Extract the [x, y] coordinate from the center of the cell holding the provided text.  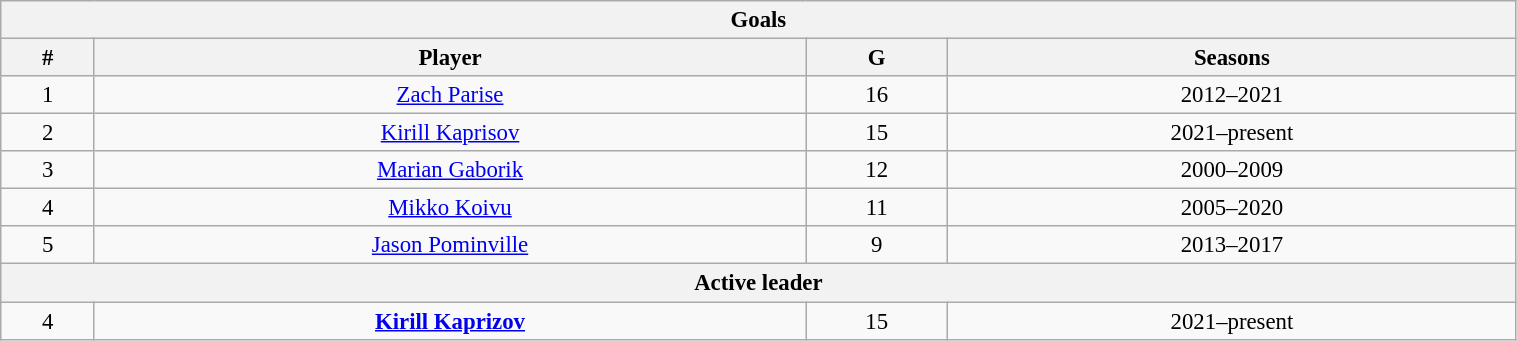
# [48, 58]
2000–2009 [1232, 170]
5 [48, 245]
12 [877, 170]
9 [877, 245]
Kirill Kaprizov [450, 321]
Marian Gaborik [450, 170]
Zach Parise [450, 95]
16 [877, 95]
2005–2020 [1232, 208]
G [877, 58]
11 [877, 208]
Kirill Kaprisov [450, 133]
Seasons [1232, 58]
Jason Pominville [450, 245]
Mikko Koivu [450, 208]
Goals [758, 20]
2012–2021 [1232, 95]
Active leader [758, 283]
Player [450, 58]
1 [48, 95]
2 [48, 133]
2013–2017 [1232, 245]
3 [48, 170]
